Search for the cell housing the specified text and yield its [x, y] center coordinate. 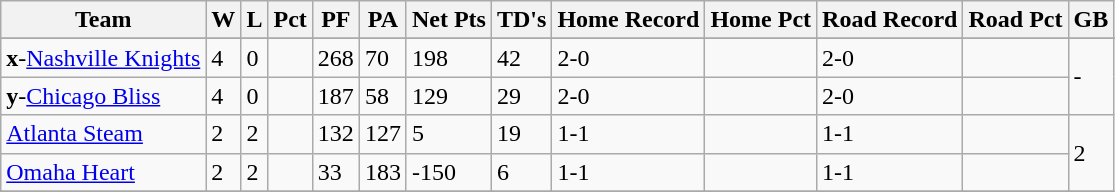
6 [521, 172]
19 [521, 134]
Team [104, 20]
187 [336, 96]
-150 [448, 172]
268 [336, 58]
PA [382, 20]
- [1091, 77]
y-Chicago Bliss [104, 96]
PF [336, 20]
5 [448, 134]
Omaha Heart [104, 172]
132 [336, 134]
TD's [521, 20]
127 [382, 134]
183 [382, 172]
198 [448, 58]
Atlanta Steam [104, 134]
L [254, 20]
Home Record [628, 20]
W [224, 20]
GB [1091, 20]
Home Pct [761, 20]
42 [521, 58]
x-Nashville Knights [104, 58]
70 [382, 58]
Road Record [890, 20]
Road Pct [1016, 20]
58 [382, 96]
Net Pts [448, 20]
129 [448, 96]
Pct [290, 20]
33 [336, 172]
29 [521, 96]
